Find where the given text appears and provide that cell's center as [x, y] coordinate. 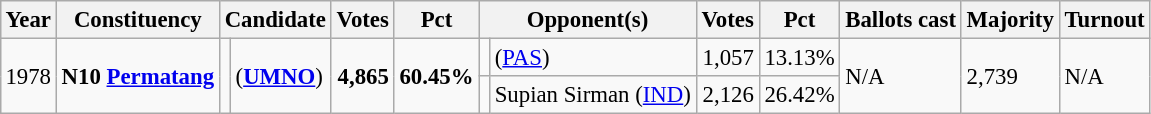
1,057 [728, 57]
Year [28, 20]
(UMNO) [280, 76]
60.45% [436, 76]
N10 Permatang [138, 76]
13.13% [800, 57]
Constituency [138, 20]
Turnout [1104, 20]
1978 [28, 76]
2,739 [1010, 76]
Majority [1010, 20]
26.42% [800, 95]
(PAS) [592, 57]
Supian Sirman (IND) [592, 95]
Candidate [275, 20]
Opponent(s) [588, 20]
4,865 [362, 76]
2,126 [728, 95]
Ballots cast [900, 20]
